Determine the (x, y) coordinate at the center of the cell enclosing the given text.  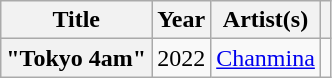
Chanmina (266, 58)
"Tokyo 4am" (76, 58)
2022 (182, 58)
Year (182, 20)
Title (76, 20)
Artist(s) (266, 20)
